Locate the cell with the specified text and output its [x, y] center coordinate. 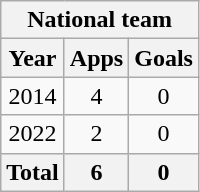
Total [33, 172]
National team [100, 20]
6 [96, 172]
2 [96, 134]
Apps [96, 58]
Year [33, 58]
Goals [164, 58]
2014 [33, 96]
2022 [33, 134]
4 [96, 96]
